Capture the cell that displays the provided text and extract its (X, Y) central coordinate. 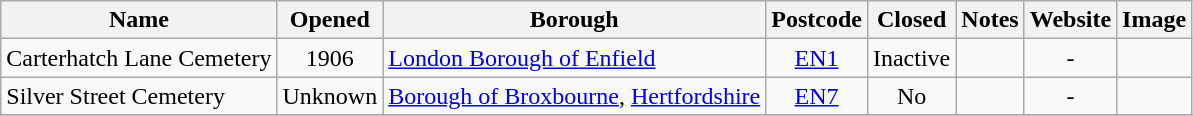
Website (1070, 20)
EN1 (817, 58)
Carterhatch Lane Cemetery (139, 58)
EN7 (817, 96)
Inactive (911, 58)
Postcode (817, 20)
Silver Street Cemetery (139, 96)
Closed (911, 20)
1906 (330, 58)
Borough of Broxbourne, Hertfordshire (574, 96)
Name (139, 20)
Notes (990, 20)
No (911, 96)
Image (1154, 20)
Unknown (330, 96)
London Borough of Enfield (574, 58)
Borough (574, 20)
Opened (330, 20)
